Identify which cell holds the provided text, then report its [X, Y] central coordinate. 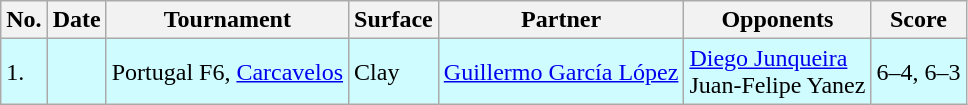
Tournament [227, 20]
Portugal F6, Carcavelos [227, 72]
No. [24, 20]
Diego Junqueira Juan-Felipe Yanez [778, 72]
Score [918, 20]
Partner [561, 20]
Opponents [778, 20]
Clay [394, 72]
1. [24, 72]
Date [76, 20]
Surface [394, 20]
6–4, 6–3 [918, 72]
Guillermo García López [561, 72]
